Capture the cell that displays the provided text and extract its [x, y] central coordinate. 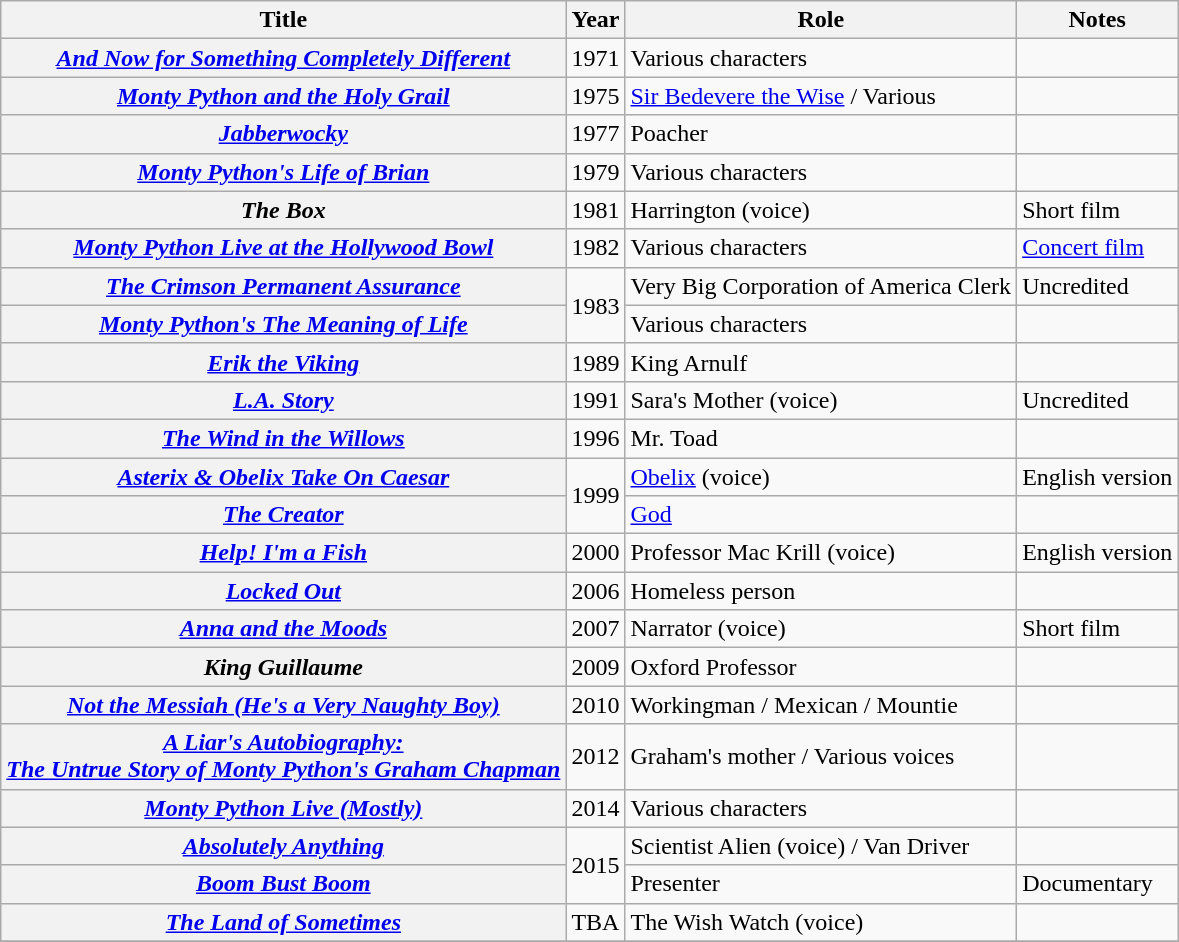
Oxford Professor [821, 667]
L.A. Story [284, 400]
The Wind in the Willows [284, 438]
And Now for Something Completely Different [284, 58]
Harrington (voice) [821, 210]
Locked Out [284, 591]
Homeless person [821, 591]
Presenter [821, 884]
2007 [596, 629]
2000 [596, 553]
2014 [596, 808]
Sir Bedevere the Wise / Various [821, 96]
Asterix & Obelix Take On Caesar [284, 477]
Professor Mac Krill (voice) [821, 553]
TBA [596, 922]
1983 [596, 305]
God [821, 515]
The Crimson Permanent Assurance [284, 286]
Erik the Viking [284, 362]
Role [821, 20]
Very Big Corporation of America Clerk [821, 286]
Anna and the Moods [284, 629]
Sara's Mother (voice) [821, 400]
1989 [596, 362]
Concert film [1098, 248]
Scientist Alien (voice) / Van Driver [821, 846]
Help! I'm a Fish [284, 553]
Monty Python's The Meaning of Life [284, 324]
Not the Messiah (He's a Very Naughty Boy) [284, 705]
Boom Bust Boom [284, 884]
King Arnulf [821, 362]
Monty Python and the Holy Grail [284, 96]
1991 [596, 400]
1982 [596, 248]
Poacher [821, 134]
Jabberwocky [284, 134]
Notes [1098, 20]
The Wish Watch (voice) [821, 922]
Obelix (voice) [821, 477]
1979 [596, 172]
Mr. Toad [821, 438]
1977 [596, 134]
2015 [596, 865]
2010 [596, 705]
Monty Python Live at the Hollywood Bowl [284, 248]
1999 [596, 496]
Graham's mother / Various voices [821, 756]
The Box [284, 210]
2012 [596, 756]
1981 [596, 210]
Monty Python Live (Mostly) [284, 808]
Monty Python's Life of Brian [284, 172]
1971 [596, 58]
2009 [596, 667]
Year [596, 20]
The Creator [284, 515]
Title [284, 20]
2006 [596, 591]
The Land of Sometimes [284, 922]
Narrator (voice) [821, 629]
King Guillaume [284, 667]
1975 [596, 96]
Workingman / Mexican / Mountie [821, 705]
Absolutely Anything [284, 846]
Documentary [1098, 884]
1996 [596, 438]
A Liar's Autobiography:The Untrue Story of Monty Python's Graham Chapman [284, 756]
